Identify which cell holds the provided text, then report its [x, y] central coordinate. 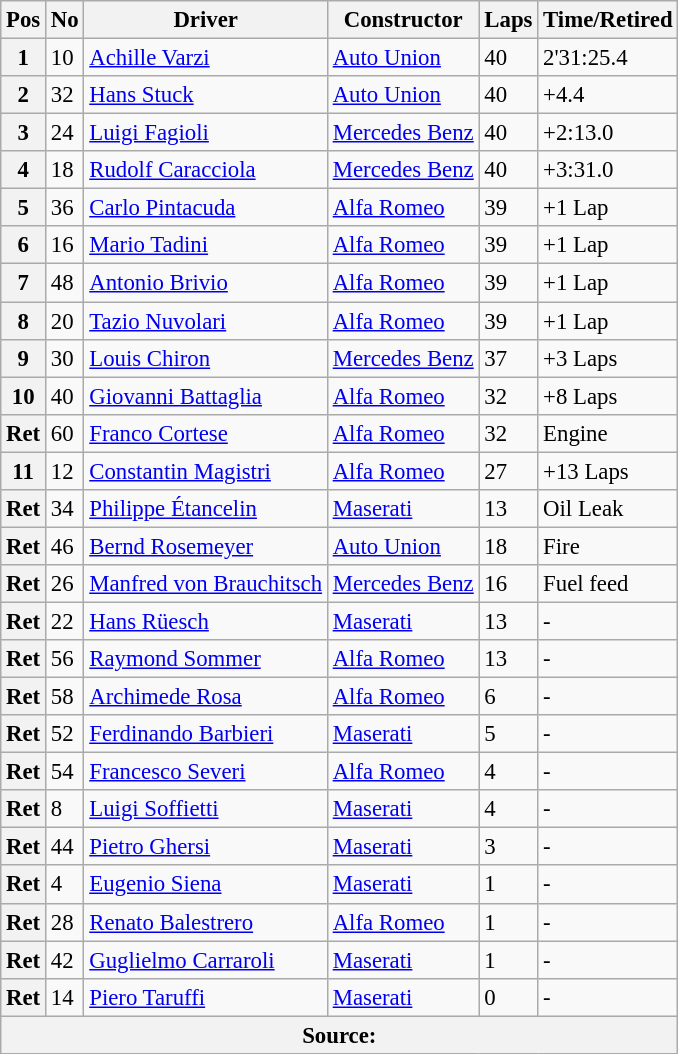
Bernd Rosemeyer [206, 546]
Louis Chiron [206, 358]
Pos [24, 20]
Driver [206, 20]
Antonio Brivio [206, 283]
0 [508, 997]
30 [65, 358]
Carlo Pintacuda [206, 208]
Tazio Nuvolari [206, 321]
Manfred von Brauchitsch [206, 584]
Engine [608, 433]
24 [65, 133]
Philippe Étancelin [206, 509]
Constantin Magistri [206, 471]
46 [65, 546]
Constructor [403, 20]
Fire [608, 546]
Rudolf Caracciola [206, 170]
Renato Balestrero [206, 922]
Pietro Ghersi [206, 847]
Hans Stuck [206, 95]
Piero Taruffi [206, 997]
Franco Cortese [206, 433]
60 [65, 433]
Ferdinando Barbieri [206, 734]
44 [65, 847]
20 [65, 321]
12 [65, 471]
14 [65, 997]
Francesco Severi [206, 772]
2'31:25.4 [608, 58]
Guglielmo Carraroli [206, 960]
Laps [508, 20]
Raymond Sommer [206, 659]
7 [24, 283]
Time/Retired [608, 20]
+13 Laps [608, 471]
37 [508, 358]
58 [65, 697]
+2:13.0 [608, 133]
Archimede Rosa [206, 697]
+4.4 [608, 95]
Achille Varzi [206, 58]
11 [24, 471]
Oil Leak [608, 509]
42 [65, 960]
2 [24, 95]
+8 Laps [608, 396]
26 [65, 584]
Source: [340, 1035]
22 [65, 621]
27 [508, 471]
28 [65, 922]
54 [65, 772]
Hans Rüesch [206, 621]
Luigi Fagioli [206, 133]
34 [65, 509]
Fuel feed [608, 584]
48 [65, 283]
+3 Laps [608, 358]
56 [65, 659]
52 [65, 734]
9 [24, 358]
Eugenio Siena [206, 885]
Luigi Soffietti [206, 809]
No [65, 20]
36 [65, 208]
Mario Tadini [206, 245]
+3:31.0 [608, 170]
Giovanni Battaglia [206, 396]
